Search for the cell housing the specified text and yield its [X, Y] center coordinate. 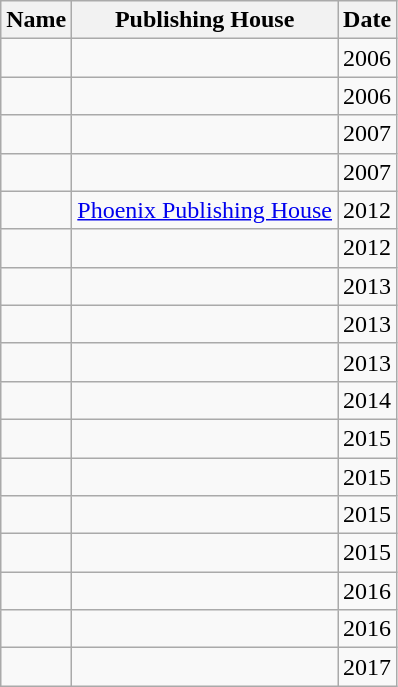
Name [36, 20]
2017 [368, 667]
Date [368, 20]
2014 [368, 400]
Publishing House [205, 20]
Phoenix Publishing House [205, 210]
